Find where the given text appears and provide that cell's center as [x, y] coordinate. 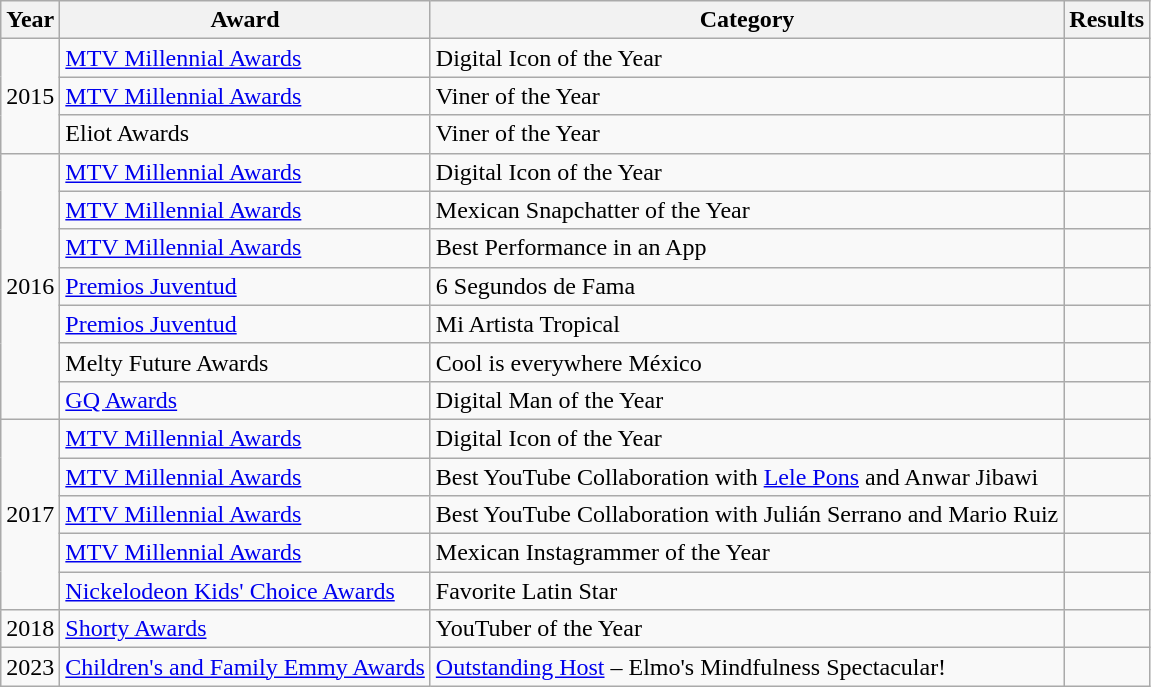
Best YouTube Collaboration with Lele Pons and Anwar Jibawi [746, 477]
GQ Awards [245, 400]
Mexican Instagrammer of the Year [746, 553]
Nickelodeon Kids' Choice Awards [245, 591]
Eliot Awards [245, 134]
Digital Man of the Year [746, 400]
2018 [30, 629]
Year [30, 20]
Results [1107, 20]
6 Segundos de Fama [746, 286]
2023 [30, 667]
Melty Future Awards [245, 362]
Mexican Snapchatter of the Year [746, 210]
Mi Artista Tropical [746, 324]
Award [245, 20]
Outstanding Host – Elmo's Mindfulness Spectacular! [746, 667]
Children's and Family Emmy Awards [245, 667]
2016 [30, 286]
2017 [30, 514]
Favorite Latin Star [746, 591]
Category [746, 20]
YouTuber of the Year [746, 629]
Shorty Awards [245, 629]
2015 [30, 96]
Best Performance in an App [746, 248]
Best YouTube Collaboration with Julián Serrano and Mario Ruiz [746, 515]
Cool is everywhere México [746, 362]
